Find where the given text appears and provide that cell's center as (X, Y) coordinate. 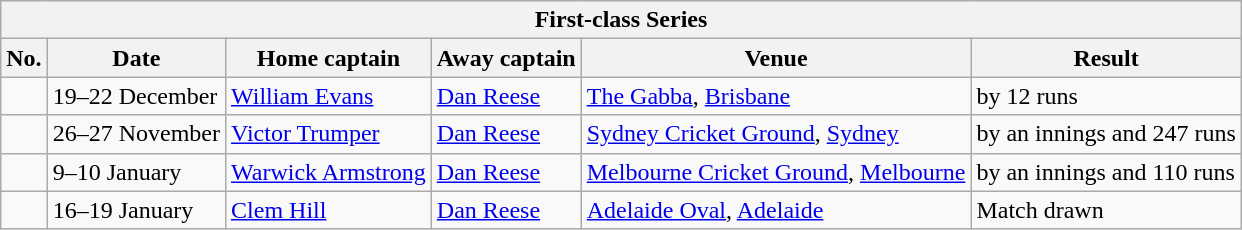
William Evans (329, 96)
16–19 January (136, 210)
Away captain (506, 58)
by an innings and 247 runs (1106, 134)
The Gabba, Brisbane (776, 96)
9–10 January (136, 172)
Melbourne Cricket Ground, Melbourne (776, 172)
Sydney Cricket Ground, Sydney (776, 134)
Match drawn (1106, 210)
by an innings and 110 runs (1106, 172)
19–22 December (136, 96)
Venue (776, 58)
No. (24, 58)
by 12 runs (1106, 96)
Result (1106, 58)
Adelaide Oval, Adelaide (776, 210)
Clem Hill (329, 210)
26–27 November (136, 134)
First-class Series (621, 20)
Warwick Armstrong (329, 172)
Victor Trumper (329, 134)
Date (136, 58)
Home captain (329, 58)
